Search for the cell housing the specified text and yield its [x, y] center coordinate. 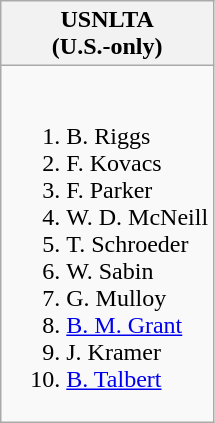
B. Riggs F. Kovacs F. Parker W. D. McNeill T. Schroeder W. Sabin G. Mulloy B. M. Grant J. Kramer B. Talbert [108, 244]
USNLTA(U.S.-only) [108, 34]
